From the cell containing the given text, extract its center point as [X, Y] coordinate. 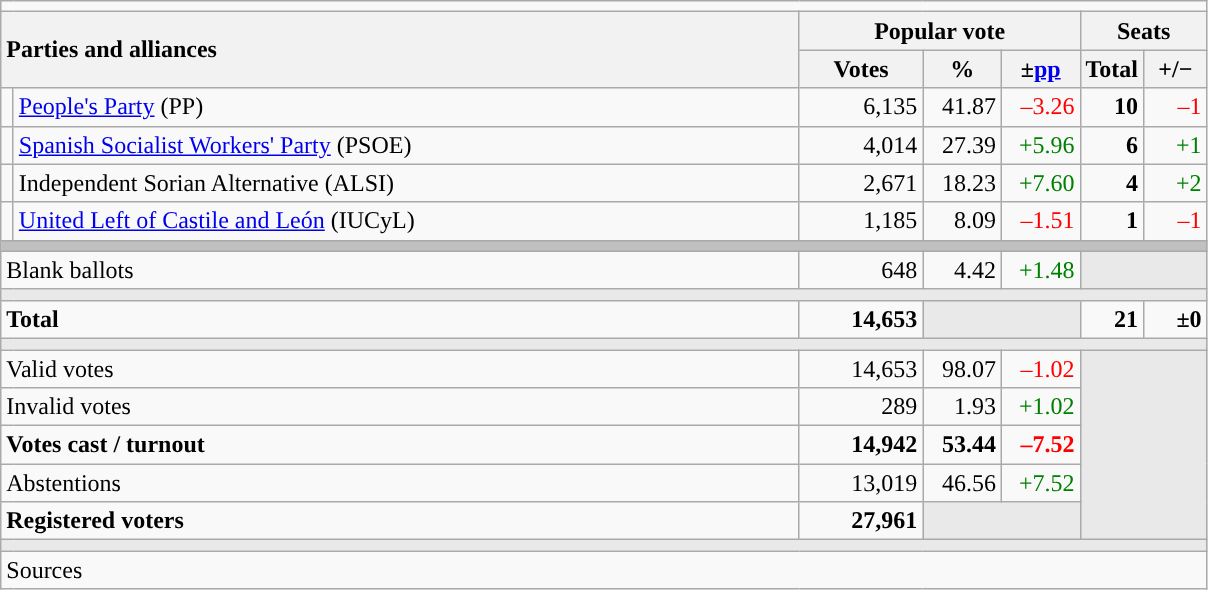
+1 [1176, 145]
53.44 [962, 445]
6,135 [861, 107]
21 [1112, 319]
1.93 [962, 407]
6 [1112, 145]
2,671 [861, 183]
98.07 [962, 369]
Independent Sorian Alternative (ALSI) [406, 183]
+/− [1176, 69]
Registered voters [400, 521]
People's Party (PP) [406, 107]
13,019 [861, 483]
1 [1112, 221]
–3.26 [1040, 107]
289 [861, 407]
+7.60 [1040, 183]
Seats [1144, 31]
±pp [1040, 69]
46.56 [962, 483]
4 [1112, 183]
Abstentions [400, 483]
Votes cast / turnout [400, 445]
Invalid votes [400, 407]
4,014 [861, 145]
% [962, 69]
Blank ballots [400, 270]
–7.52 [1040, 445]
27,961 [861, 521]
Spanish Socialist Workers' Party (PSOE) [406, 145]
Sources [604, 570]
1,185 [861, 221]
–1.51 [1040, 221]
+7.52 [1040, 483]
14,942 [861, 445]
+5.96 [1040, 145]
Parties and alliances [400, 50]
United Left of Castile and León (IUCyL) [406, 221]
8.09 [962, 221]
Popular vote [940, 31]
27.39 [962, 145]
+1.02 [1040, 407]
+1.48 [1040, 270]
+2 [1176, 183]
±0 [1176, 319]
41.87 [962, 107]
4.42 [962, 270]
–1.02 [1040, 369]
Votes [861, 69]
10 [1112, 107]
648 [861, 270]
Valid votes [400, 369]
18.23 [962, 183]
